Capture the cell that displays the provided text and extract its (X, Y) central coordinate. 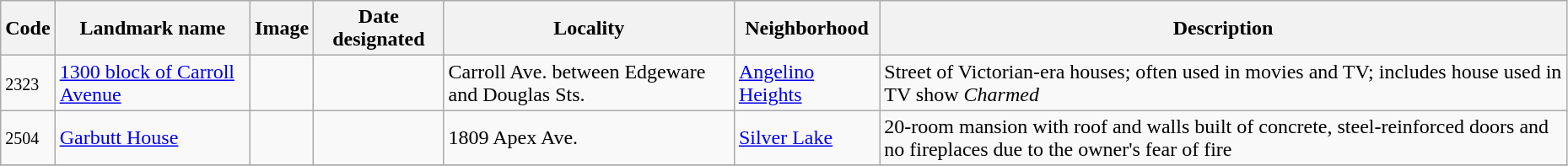
1809 Apex Ave. (589, 138)
Landmark name (152, 29)
Image (282, 29)
Code (28, 29)
1300 block of Carroll Avenue (152, 83)
Description (1223, 29)
Locality (589, 29)
Silver Lake (806, 138)
Street of Victorian-era houses; often used in movies and TV; includes house used in TV show Charmed (1223, 83)
Carroll Ave. between Edgeware and Douglas Sts. (589, 83)
Angelino Heights (806, 83)
20-room mansion with roof and walls built of concrete, steel-reinforced doors and no fireplaces due to the owner's fear of fire (1223, 138)
2323 (28, 83)
Date designated (379, 29)
Neighborhood (806, 29)
Garbutt House (152, 138)
2504 (28, 138)
